From the cell containing the given text, extract its center point as (x, y) coordinate. 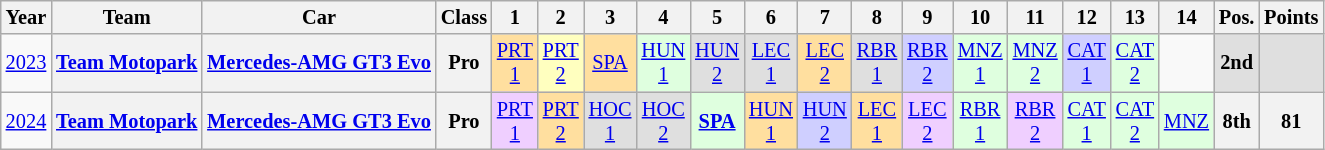
13 (1135, 17)
81 (1291, 121)
2024 (26, 121)
Pos. (1236, 17)
MNZ2 (1036, 63)
10 (980, 17)
6 (771, 17)
MNZ1 (980, 63)
9 (927, 17)
2 (561, 17)
7 (825, 17)
Team (126, 17)
Car (319, 17)
HOC2 (663, 121)
8th (1236, 121)
1 (515, 17)
2023 (26, 63)
Points (1291, 17)
8 (877, 17)
HOC1 (610, 121)
Class (464, 17)
2nd (1236, 63)
14 (1186, 17)
5 (717, 17)
11 (1036, 17)
Year (26, 17)
4 (663, 17)
12 (1087, 17)
MNZ (1186, 121)
3 (610, 17)
